Find where the given text appears and provide that cell's center as (X, Y) coordinate. 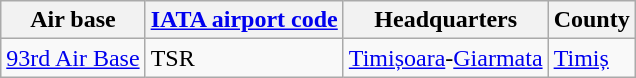
IATA airport code (244, 20)
93rd Air Base (73, 58)
County (592, 20)
Air base (73, 20)
Timiș (592, 58)
TSR (244, 58)
Headquarters (446, 20)
Timișoara-Giarmata (446, 58)
